From the cell containing the given text, extract its center point as (X, Y) coordinate. 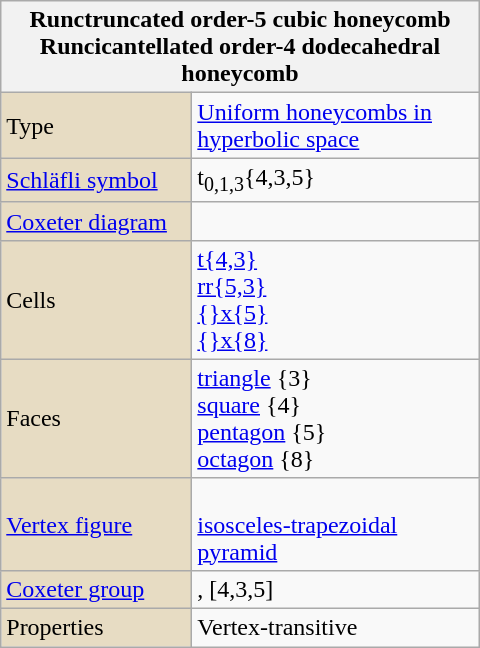
triangle {3}square {4}pentagon {5}octagon {8} (336, 418)
, [4,3,5] (336, 589)
Schläfli symbol (96, 180)
Faces (96, 418)
isosceles-trapezoidal pyramid (336, 524)
Coxeter group (96, 589)
Runctruncated order-5 cubic honeycombRuncicantellated order-4 dodecahedral honeycomb (240, 47)
Type (96, 126)
Properties (96, 628)
Vertex figure (96, 524)
Uniform honeycombs in hyperbolic space (336, 126)
t0,1,3{4,3,5} (336, 180)
Vertex-transitive (336, 628)
t{4,3} rr{5,3} {}x{5} {}x{8} (336, 300)
Coxeter diagram (96, 221)
Cells (96, 300)
